From the cell containing the given text, extract its center point as [X, Y] coordinate. 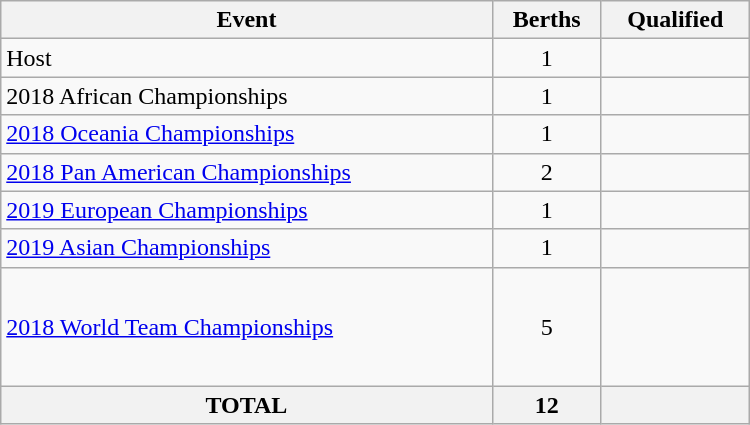
2018 African Championships [246, 96]
2 [546, 172]
Host [246, 58]
12 [546, 405]
TOTAL [246, 405]
5 [546, 326]
2018 World Team Championships [246, 326]
2019 Asian Championships [246, 248]
2019 European Championships [246, 210]
2018 Pan American Championships [246, 172]
Qualified [675, 20]
Event [246, 20]
Berths [546, 20]
2018 Oceania Championships [246, 134]
